Find where the given text appears and provide that cell's center as (X, Y) coordinate. 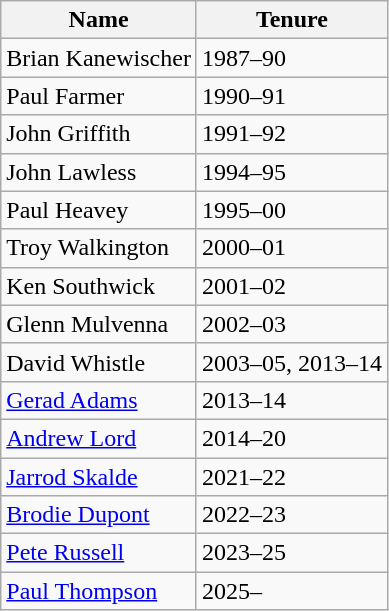
David Whistle (99, 362)
Name (99, 20)
2013–14 (292, 400)
Brian Kanewischer (99, 58)
2002–03 (292, 324)
Glenn Mulvenna (99, 324)
1994–95 (292, 172)
Paul Farmer (99, 96)
2003–05, 2013–14 (292, 362)
Ken Southwick (99, 286)
2021–22 (292, 477)
2023–25 (292, 553)
2014–20 (292, 438)
Pete Russell (99, 553)
Gerad Adams (99, 400)
2001–02 (292, 286)
1987–90 (292, 58)
1991–92 (292, 134)
Jarrod Skalde (99, 477)
John Griffith (99, 134)
1990–91 (292, 96)
Troy Walkington (99, 248)
2000–01 (292, 248)
Paul Thompson (99, 591)
2025– (292, 591)
1995–00 (292, 210)
John Lawless (99, 172)
2022–23 (292, 515)
Paul Heavey (99, 210)
Tenure (292, 20)
Brodie Dupont (99, 515)
Andrew Lord (99, 438)
